Identify which cell holds the provided text, then report its (X, Y) central coordinate. 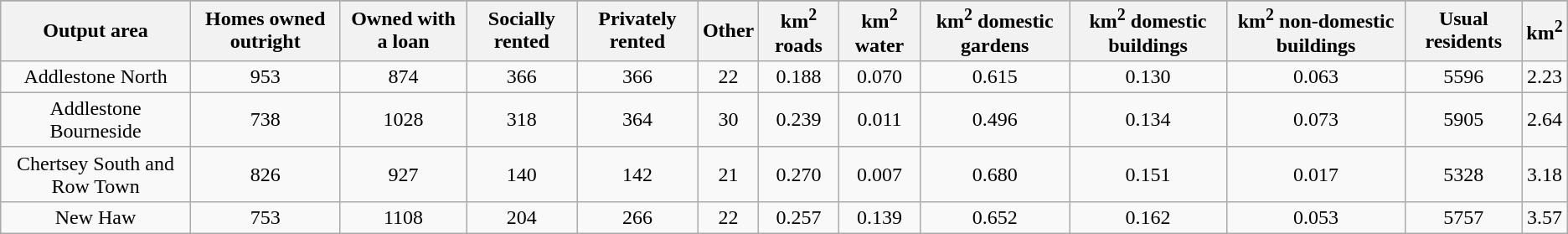
km2 roads (799, 31)
5905 (1464, 119)
0.063 (1316, 76)
0.162 (1148, 217)
318 (521, 119)
0.257 (799, 217)
0.188 (799, 76)
New Haw (95, 217)
2.64 (1545, 119)
Addlestone Bourneside (95, 119)
0.073 (1316, 119)
Other (728, 31)
km2 non-domestic buildings (1316, 31)
1028 (404, 119)
0.017 (1316, 174)
0.270 (799, 174)
364 (638, 119)
0.680 (995, 174)
0.496 (995, 119)
Usual residents (1464, 31)
Chertsey South and Row Town (95, 174)
738 (265, 119)
Owned with a loan (404, 31)
0.011 (879, 119)
Output area (95, 31)
953 (265, 76)
0.007 (879, 174)
0.134 (1148, 119)
266 (638, 217)
0.239 (799, 119)
km2 domestic gardens (995, 31)
0.070 (879, 76)
0.139 (879, 217)
204 (521, 217)
5757 (1464, 217)
0.615 (995, 76)
874 (404, 76)
Privately rented (638, 31)
3.57 (1545, 217)
Addlestone North (95, 76)
927 (404, 174)
Homes owned outright (265, 31)
0.053 (1316, 217)
0.652 (995, 217)
0.130 (1148, 76)
0.151 (1148, 174)
140 (521, 174)
753 (265, 217)
142 (638, 174)
km2 (1545, 31)
km2 domestic buildings (1148, 31)
5596 (1464, 76)
21 (728, 174)
826 (265, 174)
2.23 (1545, 76)
km2 water (879, 31)
Socially rented (521, 31)
5328 (1464, 174)
1108 (404, 217)
3.18 (1545, 174)
30 (728, 119)
